Detect which cell encompasses the target text, then output its [X, Y] center coordinate. 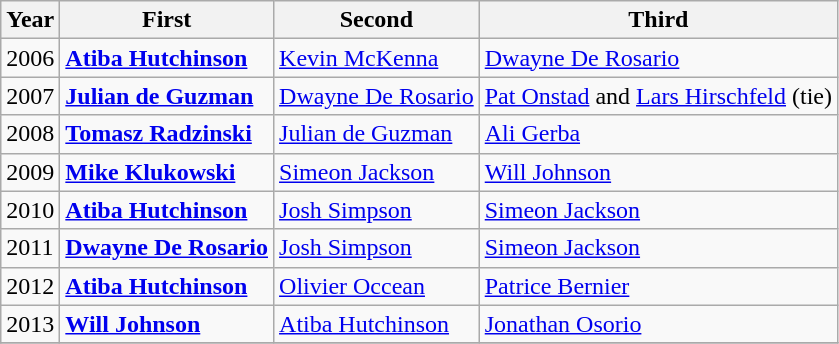
2011 [30, 248]
2010 [30, 210]
2013 [30, 324]
Ali Gerba [658, 134]
Second [377, 20]
Kevin McKenna [377, 58]
Mike Klukowski [167, 172]
Tomasz Radzinski [167, 134]
First [167, 20]
2012 [30, 286]
Olivier Occean [377, 286]
Jonathan Osorio [658, 324]
Third [658, 20]
Pat Onstad and Lars Hirschfeld (tie) [658, 96]
2006 [30, 58]
2008 [30, 134]
2009 [30, 172]
2007 [30, 96]
Year [30, 20]
Patrice Bernier [658, 286]
